From the cell containing the given text, extract its center point as [x, y] coordinate. 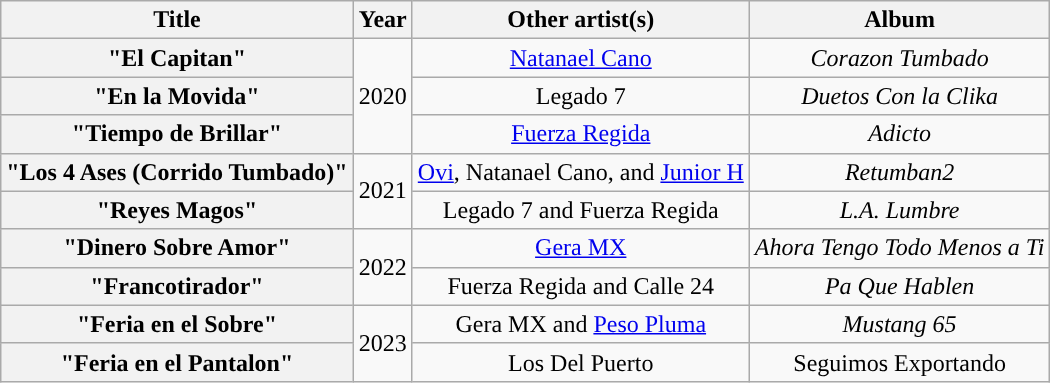
Title [177, 20]
Gera MX [580, 248]
"Feria en el Sobre" [177, 324]
Corazon Tumbado [900, 58]
Ovi, Natanael Cano, and Junior H [580, 172]
2022 [382, 267]
Gera MX and Peso Pluma [580, 324]
Pa Que Hablen [900, 286]
"Dinero Sobre Amor" [177, 248]
Ahora Tengo Todo Menos a Ti [900, 248]
Album [900, 20]
"Francotirador" [177, 286]
Legado 7 [580, 96]
Natanael Cano [580, 58]
2021 [382, 191]
2023 [382, 343]
Adicto [900, 134]
Year [382, 20]
Fuerza Regida [580, 134]
Duetos Con la Clika [900, 96]
Other artist(s) [580, 20]
"Reyes Magos" [177, 210]
Fuerza Regida and Calle 24 [580, 286]
Legado 7 and Fuerza Regida [580, 210]
"Tiempo de Brillar" [177, 134]
"El Capitan" [177, 58]
2020 [382, 96]
L.A. Lumbre [900, 210]
Mustang 65 [900, 324]
"En la Movida" [177, 96]
Retumban2 [900, 172]
Los Del Puerto [580, 362]
"Feria en el Pantalon" [177, 362]
Seguimos Exportando [900, 362]
"Los 4 Ases (Corrido Tumbado)" [177, 172]
